From the cell containing the given text, extract its center point as [X, Y] coordinate. 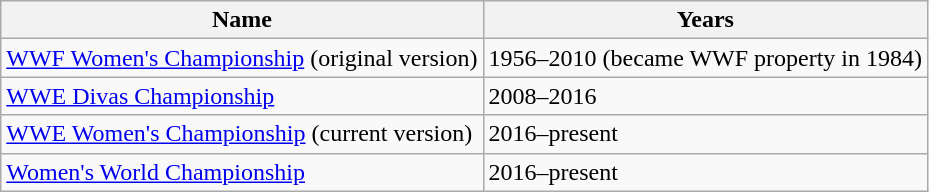
WWE Women's Championship (current version) [242, 134]
WWE Divas Championship [242, 96]
Women's World Championship [242, 172]
Years [706, 20]
2008–2016 [706, 96]
WWF Women's Championship (original version) [242, 58]
Name [242, 20]
1956–2010 (became WWF property in 1984) [706, 58]
